Determine the (x, y) coordinate at the center of the cell enclosing the given text.  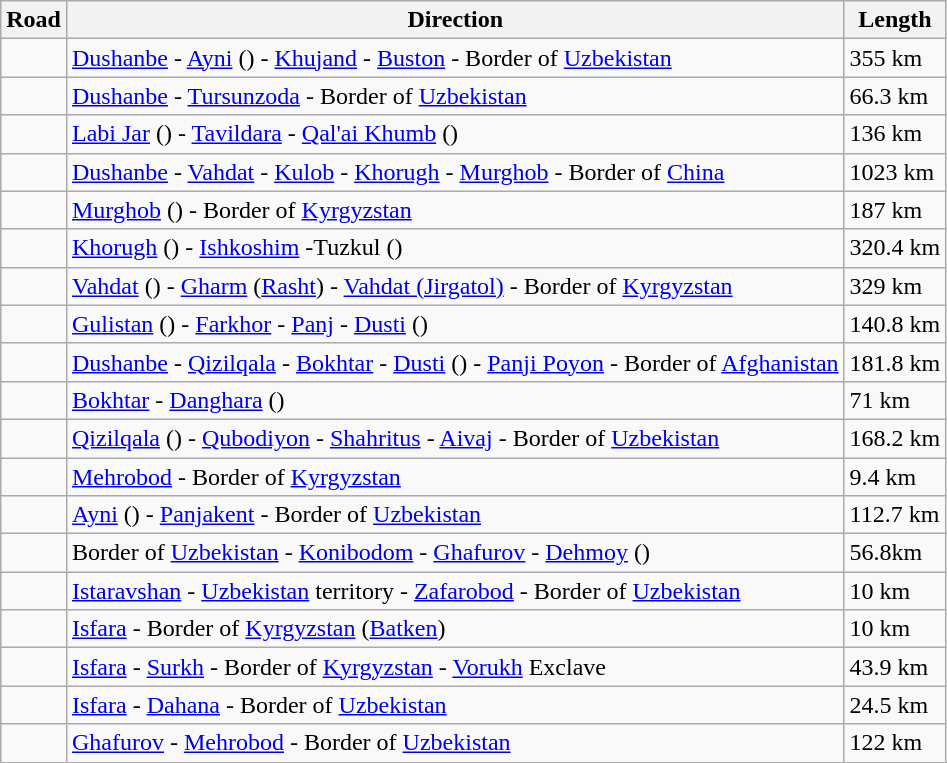
Ayni () - Panjakent - Border of Uzbekistan (455, 515)
329 km (895, 286)
Road (34, 20)
320.4 km (895, 248)
Murghob () - Border of Kyrgyzstan (455, 210)
Isfara - Dahana - Border of Uzbekistan (455, 705)
66.3 km (895, 96)
Direction (455, 20)
Dushanbe - Vahdat - Kulob - Khorugh - Murghob - Border of China (455, 172)
Gulistan () - Farkhor - Panj - Dusti () (455, 324)
187 km (895, 210)
1023 km (895, 172)
43.9 km (895, 667)
Isfara - Surkh - Border of Kyrgyzstan - Vorukh Exclave (455, 667)
71 km (895, 400)
Ghafurov - Mehrobod - Border of Uzbekistan (455, 743)
Khorugh () - Ishkoshim -Tuzkul () (455, 248)
Dushanbe - Tursunzoda - Border of Uzbekistan (455, 96)
Istaravshan - Uzbekistan territory - Zafarobod - Border of Uzbekistan (455, 591)
Qizilqala () - Qubodiyon - Shahritus - Aivaj - Border of Uzbekistan (455, 438)
Length (895, 20)
Vahdat () - Gharm (Rasht) - Vahdat (Jirgatol) - Border of Kyrgyzstan (455, 286)
136 km (895, 134)
Bokhtar - Danghara () (455, 400)
Dushanbe - Qizilqala - Bokhtar - Dusti () - Panji Poyon - Border of Afghanistan (455, 362)
Dushanbe - Ayni () - Khujand - Buston - Border of Uzbekistan (455, 58)
9.4 km (895, 477)
Border of Uzbekistan - Konibodom - Ghafurov - Dehmoy () (455, 553)
Mehrobod - Border of Kyrgyzstan (455, 477)
112.7 km (895, 515)
Labi Jar () - Tavildara - Qal'ai Khumb () (455, 134)
168.2 km (895, 438)
24.5 km (895, 705)
Isfara - Border of Kyrgyzstan (Batken) (455, 629)
140.8 km (895, 324)
181.8 km (895, 362)
56.8km (895, 553)
122 km (895, 743)
355 km (895, 58)
